Locate the cell with the specified text and output its (X, Y) center coordinate. 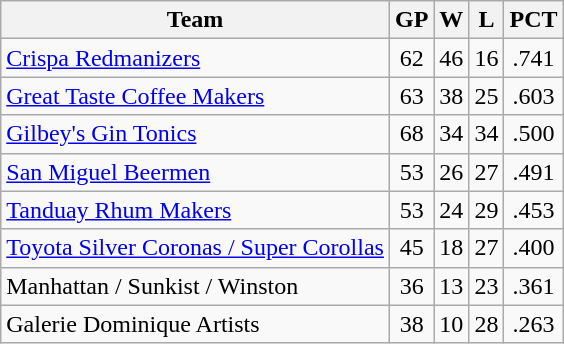
46 (452, 58)
18 (452, 248)
62 (411, 58)
.741 (534, 58)
28 (486, 324)
PCT (534, 20)
63 (411, 96)
16 (486, 58)
L (486, 20)
.400 (534, 248)
Great Taste Coffee Makers (196, 96)
68 (411, 134)
29 (486, 210)
.603 (534, 96)
San Miguel Beermen (196, 172)
Team (196, 20)
23 (486, 286)
26 (452, 172)
.491 (534, 172)
Manhattan / Sunkist / Winston (196, 286)
.361 (534, 286)
Galerie Dominique Artists (196, 324)
Tanduay Rhum Makers (196, 210)
24 (452, 210)
.263 (534, 324)
13 (452, 286)
25 (486, 96)
10 (452, 324)
45 (411, 248)
GP (411, 20)
Toyota Silver Coronas / Super Corollas (196, 248)
W (452, 20)
.500 (534, 134)
.453 (534, 210)
Crispa Redmanizers (196, 58)
36 (411, 286)
Gilbey's Gin Tonics (196, 134)
